Search for the cell housing the specified text and yield its (x, y) center coordinate. 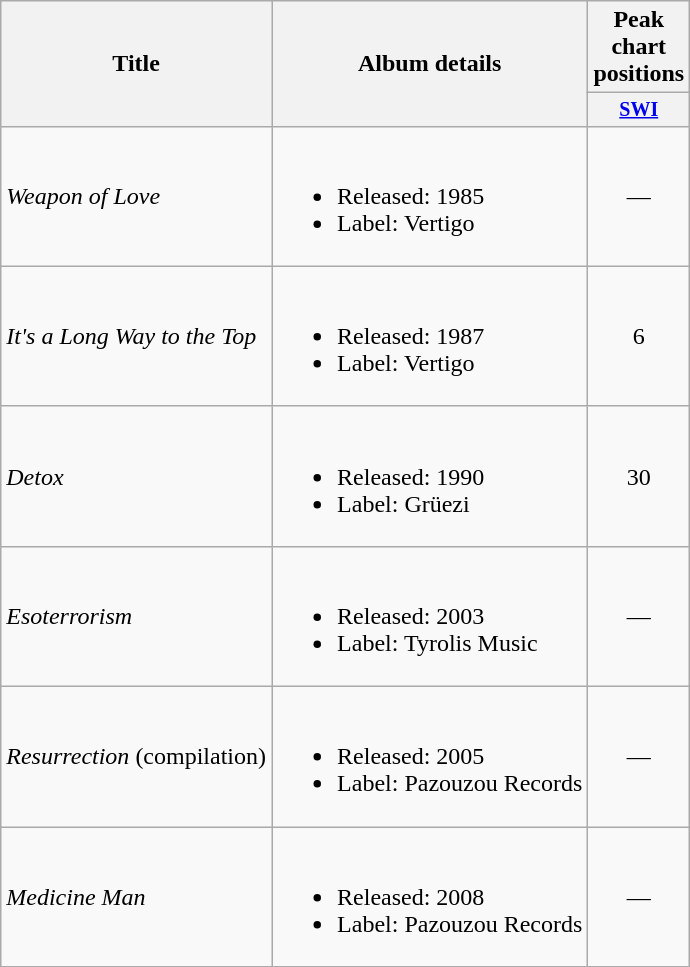
SWI (639, 110)
Album details (430, 64)
Weapon of Love (136, 196)
30 (639, 476)
Released: 2008Label: Pazouzou Records (430, 897)
Released: 1985Label: Vertigo (430, 196)
Resurrection (compilation) (136, 757)
Released: 2005Label: Pazouzou Records (430, 757)
It's a Long Way to the Top (136, 336)
Esoterrorism (136, 616)
Peak chart positions (639, 47)
Released: 2003Label: Tyrolis Music (430, 616)
Title (136, 64)
Released: 1987Label: Vertigo (430, 336)
6 (639, 336)
Detox (136, 476)
Medicine Man (136, 897)
Released: 1990Label: Grüezi (430, 476)
